Extract the [X, Y] coordinate from the center of the cell holding the provided text.  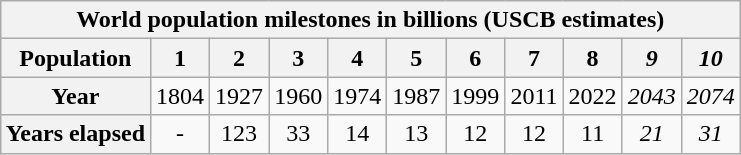
7 [534, 58]
5 [416, 58]
1960 [298, 96]
123 [240, 134]
33 [298, 134]
11 [592, 134]
3 [298, 58]
31 [710, 134]
2074 [710, 96]
6 [476, 58]
2043 [652, 96]
8 [592, 58]
Years elapsed [75, 134]
1 [180, 58]
4 [358, 58]
Population [75, 58]
9 [652, 58]
2022 [592, 96]
21 [652, 134]
1974 [358, 96]
Year [75, 96]
1987 [416, 96]
1804 [180, 96]
14 [358, 134]
2011 [534, 96]
2 [240, 58]
1927 [240, 96]
13 [416, 134]
- [180, 134]
10 [710, 58]
World population milestones in billions (USCB estimates) [370, 20]
1999 [476, 96]
